Detect which cell encompasses the target text, then output its (x, y) center coordinate. 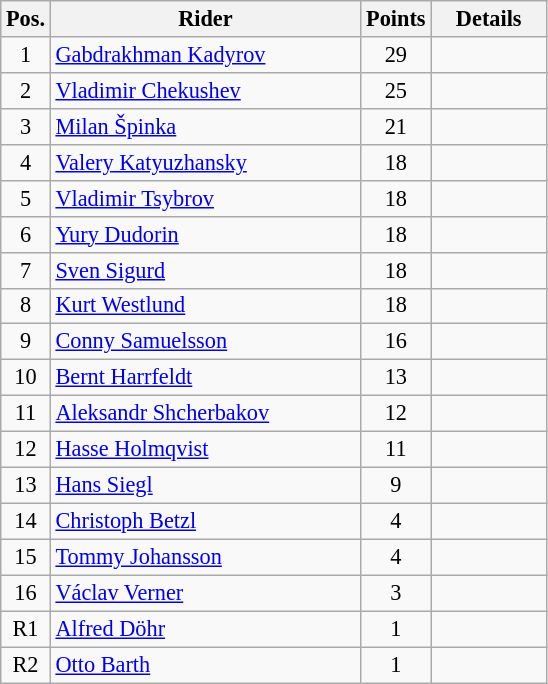
Hasse Holmqvist (205, 450)
Otto Barth (205, 665)
Conny Samuelsson (205, 342)
Vladimir Tsybrov (205, 198)
5 (26, 198)
Vladimir Chekushev (205, 90)
Alfred Döhr (205, 629)
Bernt Harrfeldt (205, 378)
Sven Sigurd (205, 270)
8 (26, 306)
Gabdrakhman Kadyrov (205, 55)
25 (396, 90)
Václav Verner (205, 593)
2 (26, 90)
R1 (26, 629)
10 (26, 378)
29 (396, 55)
Yury Dudorin (205, 234)
Milan Špinka (205, 126)
Kurt Westlund (205, 306)
Tommy Johansson (205, 557)
14 (26, 521)
Christoph Betzl (205, 521)
Hans Siegl (205, 485)
6 (26, 234)
Details (488, 19)
Points (396, 19)
Rider (205, 19)
Pos. (26, 19)
R2 (26, 665)
Aleksandr Shcherbakov (205, 414)
21 (396, 126)
7 (26, 270)
Valery Katyuzhansky (205, 162)
15 (26, 557)
